Return [X, Y] of the center of cell containing provided text 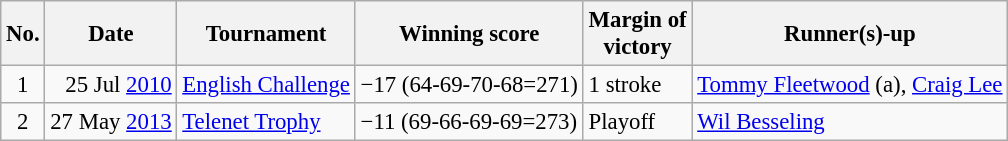
Tommy Fleetwood (a), Craig Lee [850, 85]
Winning score [469, 34]
−11 (69-66-69-69=273) [469, 122]
2 [23, 122]
1 stroke [638, 85]
English Challenge [266, 85]
Wil Besseling [850, 122]
Telenet Trophy [266, 122]
Date [111, 34]
27 May 2013 [111, 122]
−17 (64-69-70-68=271) [469, 85]
Tournament [266, 34]
No. [23, 34]
1 [23, 85]
25 Jul 2010 [111, 85]
Margin ofvictory [638, 34]
Playoff [638, 122]
Runner(s)-up [850, 34]
